Detect which cell encompasses the target text, then output its [X, Y] center coordinate. 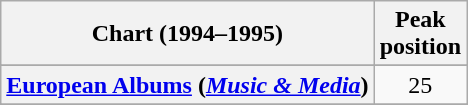
European Albums (Music & Media) [188, 85]
Peakposition [420, 34]
25 [420, 85]
Chart (1994–1995) [188, 34]
